Extract the [X, Y] coordinate from the center of the cell holding the provided text.  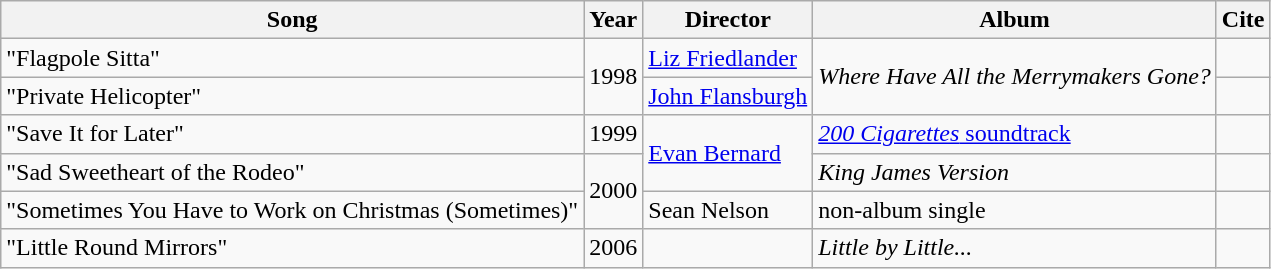
Where Have All the Merrymakers Gone? [1015, 77]
"Save It for Later" [292, 134]
Little by Little... [1015, 248]
King James Version [1015, 172]
"Sometimes You Have to Work on Christmas (Sometimes)" [292, 210]
"Little Round Mirrors" [292, 248]
Year [614, 20]
"Sad Sweetheart of the Rodeo" [292, 172]
Evan Bernard [728, 153]
Cite [1243, 20]
"Flagpole Sitta" [292, 58]
Song [292, 20]
"Private Helicopter" [292, 96]
2006 [614, 248]
Director [728, 20]
1999 [614, 134]
Sean Nelson [728, 210]
Album [1015, 20]
John Flansburgh [728, 96]
non-album single [1015, 210]
1998 [614, 77]
200 Cigarettes soundtrack [1015, 134]
Liz Friedlander [728, 58]
2000 [614, 191]
